Extract the (X, Y) coordinate from the center of the cell holding the provided text.  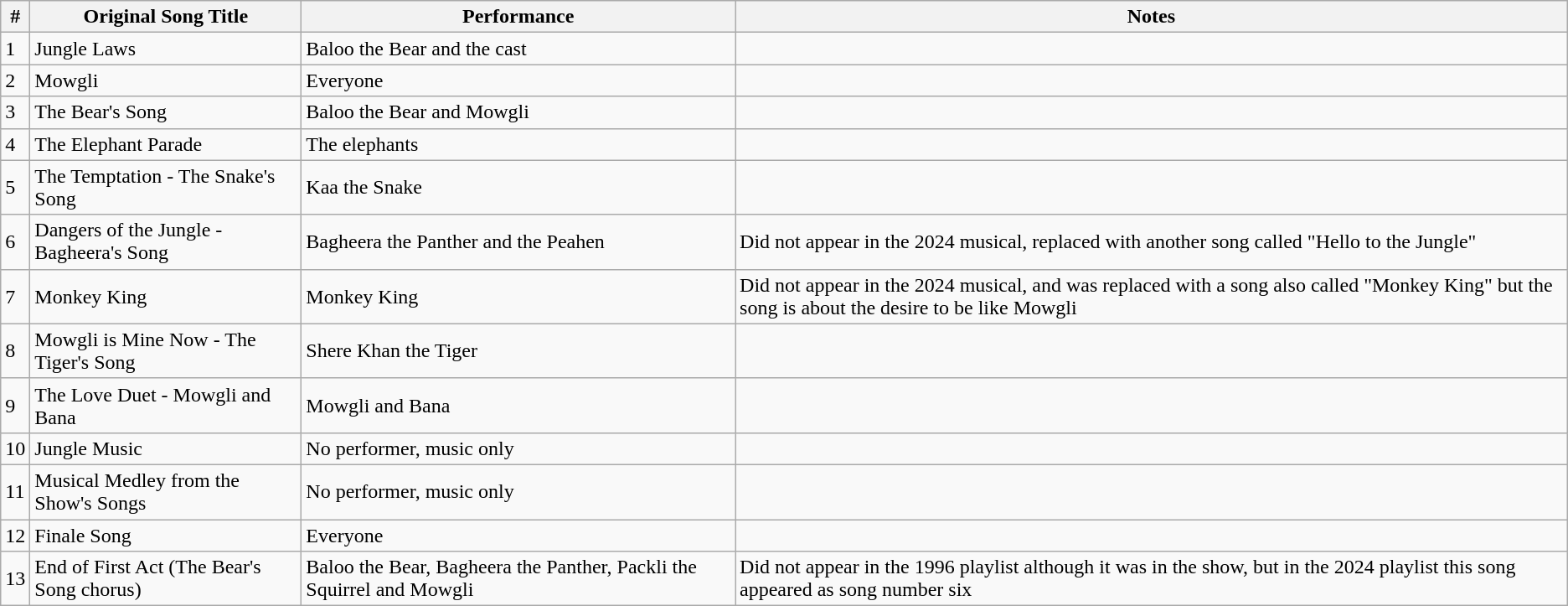
7 (15, 297)
Baloo the Bear and Mowgli (518, 112)
Finale Song (166, 536)
Bagheera the Panther and the Peahen (518, 241)
End of First Act (The Bear's Song chorus) (166, 578)
Kaa the Snake (518, 188)
Did not appear in the 2024 musical, and was replaced with a song also called "Monkey King" but the song is about the desire to be like Mowgli (1152, 297)
Did not appear in the 2024 musical, replaced with another song called "Hello to the Jungle" (1152, 241)
5 (15, 188)
Mowgli (166, 80)
Baloo the Bear, Bagheera the Panther, Packli the Squirrel and Mowgli (518, 578)
13 (15, 578)
8 (15, 350)
The elephants (518, 144)
10 (15, 448)
6 (15, 241)
Shere Khan the Tiger (518, 350)
Jungle Laws (166, 49)
The Love Duet - Mowgli and Bana (166, 406)
9 (15, 406)
The Elephant Parade (166, 144)
12 (15, 536)
Performance (518, 17)
11 (15, 491)
# (15, 17)
Original Song Title (166, 17)
3 (15, 112)
Notes (1152, 17)
The Bear's Song (166, 112)
Dangers of the Jungle - Bagheera's Song (166, 241)
2 (15, 80)
Jungle Music (166, 448)
Baloo the Bear and the cast (518, 49)
The Temptation - The Snake's Song (166, 188)
Mowgli and Bana (518, 406)
Mowgli is Mine Now - The Tiger's Song (166, 350)
Did not appear in the 1996 playlist although it was in the show, but in the 2024 playlist this song appeared as song number six (1152, 578)
Musical Medley from the Show's Songs (166, 491)
1 (15, 49)
4 (15, 144)
